Determine the [X, Y] coordinate at the center of the cell enclosing the given text.  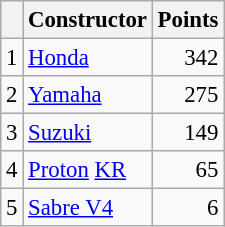
342 [188, 58]
3 [12, 133]
4 [12, 170]
1 [12, 58]
Yamaha [88, 95]
Proton KR [88, 170]
Suzuki [88, 133]
275 [188, 95]
5 [12, 208]
Honda [88, 58]
2 [12, 95]
6 [188, 208]
65 [188, 170]
Constructor [88, 20]
Sabre V4 [88, 208]
149 [188, 133]
Points [188, 20]
